Output the [X, Y] coordinate of the center of the cell containing the given text.  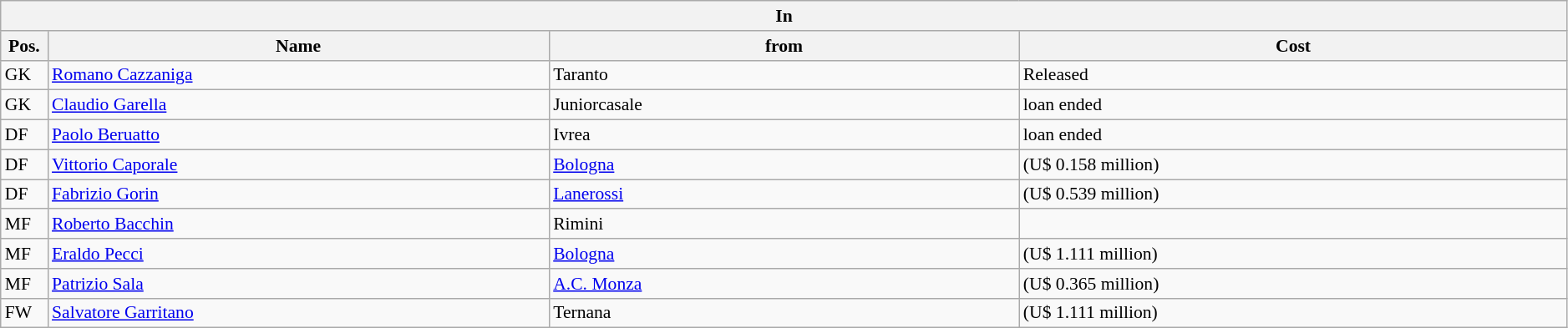
(U$ 0.539 million) [1293, 194]
Claudio Garella [298, 105]
Name [298, 46]
(U$ 0.158 million) [1293, 164]
FW [24, 313]
Lanerossi [784, 194]
Romano Cazzaniga [298, 75]
In [784, 16]
Cost [1293, 46]
from [784, 46]
A.C. Monza [784, 284]
Rimini [784, 225]
Taranto [784, 75]
Eraldo Pecci [298, 254]
Pos. [24, 46]
Patrizio Sala [298, 284]
Paolo Beruatto [298, 135]
Vittorio Caporale [298, 164]
Salvatore Garritano [298, 313]
Ivrea [784, 135]
Roberto Bacchin [298, 225]
Juniorcasale [784, 105]
Ternana [784, 313]
Fabrizio Gorin [298, 194]
Released [1293, 75]
(U$ 0.365 million) [1293, 284]
